Identify which cell holds the provided text, then report its [x, y] central coordinate. 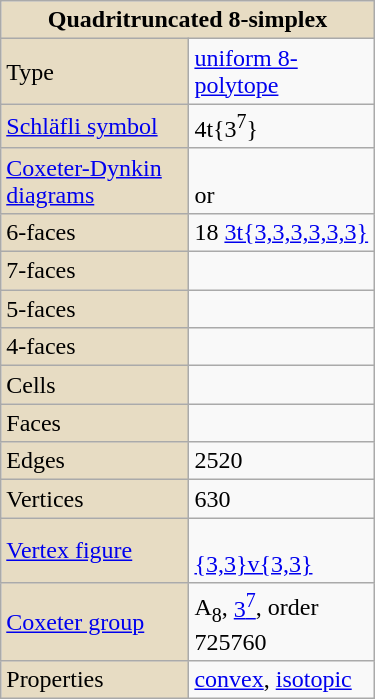
2520 [282, 461]
Schläfli symbol [95, 126]
Edges [95, 461]
{3,3}v{3,3} [282, 550]
7-faces [95, 271]
4-faces [95, 347]
Vertex figure [95, 550]
630 [282, 499]
18 3t{3,3,3,3,3,3} [282, 232]
Coxeter group [95, 622]
Vertices [95, 499]
uniform 8-polytope [282, 72]
Faces [95, 423]
4t{37} [282, 126]
or [282, 180]
5-faces [95, 309]
Type [95, 72]
A8, 37, order 725760 [282, 622]
Properties [95, 680]
Cells [95, 385]
6-faces [95, 232]
convex, isotopic [282, 680]
Quadritruncated 8-simplex [188, 20]
Coxeter-Dynkin diagrams [95, 180]
